Return the (x, y) coordinate for the center point of the cell that contains the specified text.  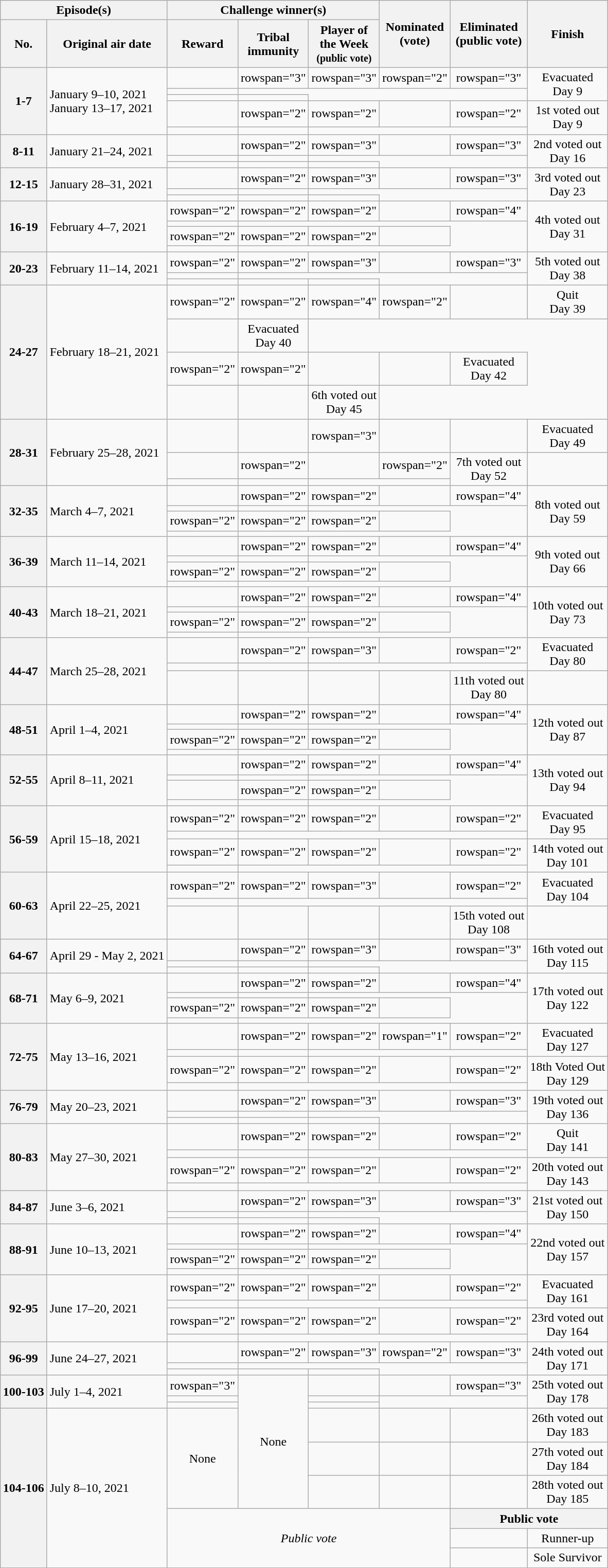
11th voted outDay 80 (489, 688)
7th voted outDay 52 (489, 469)
100-103 (24, 1392)
22nd voted outDay 157 (568, 1249)
April 1–4, 2021 (107, 730)
24-27 (24, 352)
February 4–7, 2021 (107, 226)
EvacuatedDay 9 (568, 84)
Original air date (107, 44)
80-83 (24, 1157)
72-75 (24, 1057)
44-47 (24, 671)
20-23 (24, 268)
18th Voted OutDay 129 (568, 1074)
13th voted outDay 94 (568, 780)
Evacuated Day 40 (273, 335)
48-51 (24, 730)
May 20–23, 2021 (107, 1107)
84-87 (24, 1207)
104-106 (24, 1488)
January 9–10, 2021January 13–17, 2021 (107, 101)
March 4–7, 2021 (107, 511)
EvacuatedDay 161 (568, 1291)
1-7 (24, 101)
10th voted outDay 73 (568, 612)
EvacuatedDay 80 (568, 654)
Player of the Week (public vote) (344, 44)
Sole Survivor (568, 1558)
1st voted outDay 9 (568, 117)
rowspan="1" (415, 1036)
32-35 (24, 511)
17th voted outDay 122 (568, 998)
24th voted outDay 171 (568, 1358)
64-67 (24, 956)
19th voted outDay 136 (568, 1107)
EvacuatedDay 127 (568, 1040)
EvacuatedDay 95 (568, 822)
52-55 (24, 780)
4th voted outDay 31 (568, 226)
12-15 (24, 184)
16th voted outDay 115 (568, 956)
68-71 (24, 998)
June 10–13, 2021 (107, 1249)
40-43 (24, 612)
Reward (203, 44)
96-99 (24, 1358)
6th voted out Day 45 (344, 402)
Quit Day 39 (568, 301)
April 22–25, 2021 (107, 906)
QuitDay 141 (568, 1141)
36-39 (24, 562)
June 17–20, 2021 (107, 1308)
March 25–28, 2021 (107, 671)
February 25–28, 2021 (107, 453)
15th voted outDay 108 (489, 923)
June 24–27, 2021 (107, 1358)
January 28–31, 2021 (107, 184)
Eliminated (public vote) (489, 34)
76-79 (24, 1107)
25th voted outDay 178 (568, 1392)
3rd voted outDay 23 (568, 184)
12th voted outDay 87 (568, 730)
28th voted outDay 185 (568, 1492)
EvacuatedDay 49 (568, 436)
16-19 (24, 226)
92-95 (24, 1308)
Nominated (vote) (415, 34)
Finish (568, 34)
27th voted outDay 184 (568, 1458)
2nd voted outDay 16 (568, 151)
April 15–18, 2021 (107, 839)
60-63 (24, 906)
July 8–10, 2021 (107, 1488)
5th voted outDay 38 (568, 268)
Runner-up (568, 1538)
March 11–14, 2021 (107, 562)
20th voted outDay 143 (568, 1174)
28-31 (24, 453)
April 29 - May 2, 2021 (107, 956)
88-91 (24, 1249)
21st voted outDay 150 (568, 1207)
56-59 (24, 839)
26th voted outDay 183 (568, 1426)
8th voted outDay 59 (568, 511)
23rd voted outDay 164 (568, 1325)
8-11 (24, 151)
Evacuated Day 42 (489, 369)
July 1–4, 2021 (107, 1392)
February 11–14, 2021 (107, 268)
June 3–6, 2021 (107, 1207)
May 27–30, 2021 (107, 1157)
EvacuatedDay 104 (568, 889)
January 21–24, 2021 (107, 151)
Challenge winner(s) (274, 10)
May 6–9, 2021 (107, 998)
April 8–11, 2021 (107, 780)
February 18–21, 2021 (107, 352)
Tribal immunity (273, 44)
9th voted outDay 66 (568, 562)
Episode(s) (83, 10)
March 18–21, 2021 (107, 612)
14th voted outDay 101 (568, 856)
No. (24, 44)
May 13–16, 2021 (107, 1057)
